Determine the [X, Y] coordinate at the center of the cell enclosing the given text.  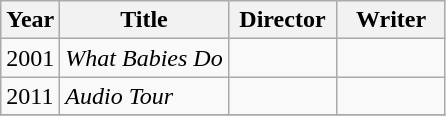
2001 [30, 58]
Title [144, 20]
2011 [30, 96]
Audio Tour [144, 96]
What Babies Do [144, 58]
Year [30, 20]
Director [282, 20]
Writer [392, 20]
